Capture the cell that displays the provided text and extract its (x, y) central coordinate. 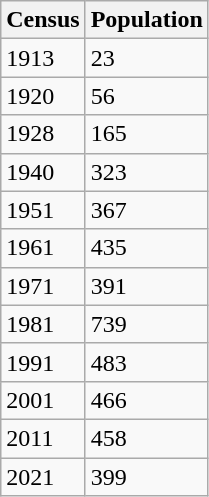
1940 (43, 172)
1961 (43, 248)
739 (146, 324)
483 (146, 362)
458 (146, 438)
391 (146, 286)
Census (43, 20)
1913 (43, 58)
Population (146, 20)
399 (146, 477)
2021 (43, 477)
323 (146, 172)
1951 (43, 210)
367 (146, 210)
435 (146, 248)
1981 (43, 324)
1971 (43, 286)
2001 (43, 400)
466 (146, 400)
23 (146, 58)
56 (146, 96)
1920 (43, 96)
1991 (43, 362)
165 (146, 134)
1928 (43, 134)
2011 (43, 438)
